Search for the cell housing the specified text and yield its [X, Y] center coordinate. 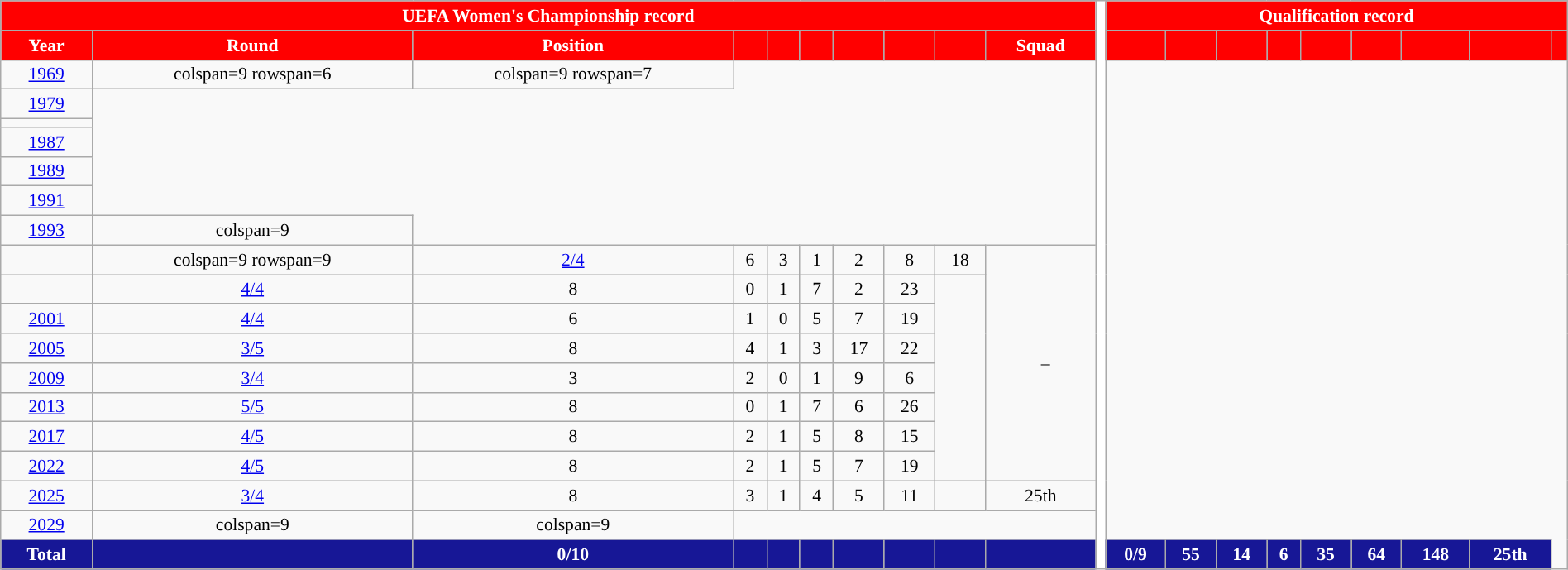
2/4 [573, 260]
colspan=9 rowspan=9 [253, 260]
0/9 [1136, 555]
UEFA Women's Championship record [548, 16]
35 [1325, 555]
3/5 [253, 348]
1989 [46, 171]
17 [858, 348]
2005 [46, 348]
148 [1436, 555]
18 [959, 260]
Position [573, 46]
2017 [46, 437]
23 [910, 290]
– [1045, 362]
55 [1191, 555]
2013 [46, 407]
11 [910, 496]
2022 [46, 467]
Round [253, 46]
Squad [1040, 46]
2025 [46, 496]
1991 [46, 201]
1987 [46, 142]
15 [910, 437]
colspan=9 rowspan=7 [573, 74]
5/5 [253, 407]
26 [910, 407]
14 [1242, 555]
1993 [46, 231]
2001 [46, 319]
22 [910, 348]
1979 [46, 104]
Total [46, 555]
colspan=9 rowspan=6 [253, 74]
9 [858, 378]
Qualification record [1336, 16]
64 [1376, 555]
0/10 [573, 555]
Year [46, 46]
2029 [46, 525]
2009 [46, 378]
1969 [46, 74]
